Return the [X, Y] coordinate for the center point of the cell that contains the specified text.  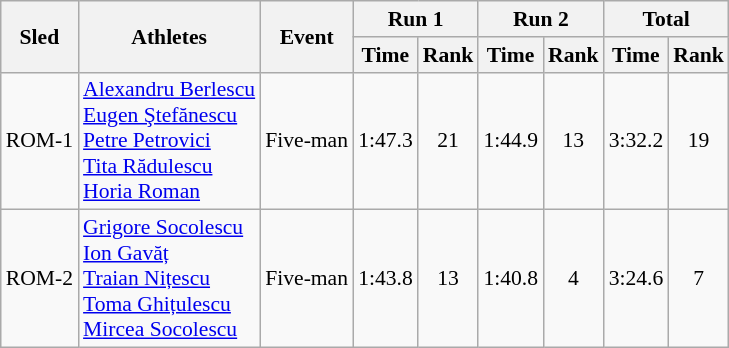
7 [698, 279]
Run 1 [416, 19]
ROM-1 [40, 141]
3:24.6 [636, 279]
Event [306, 36]
1:40.8 [510, 279]
Run 2 [540, 19]
19 [698, 141]
Grigore SocolescuIon GavățTraian NițescuToma GhițulescuMircea Socolescu [169, 279]
Sled [40, 36]
1:44.9 [510, 141]
Alexandru BerlescuEugen ŞtefănescuPetre PetroviciTita RădulescuHoria Roman [169, 141]
Athletes [169, 36]
Total [666, 19]
ROM-2 [40, 279]
3:32.2 [636, 141]
1:47.3 [386, 141]
4 [574, 279]
21 [448, 141]
1:43.8 [386, 279]
